Provide the (x, y) coordinate of the cell's center where the given text is located.  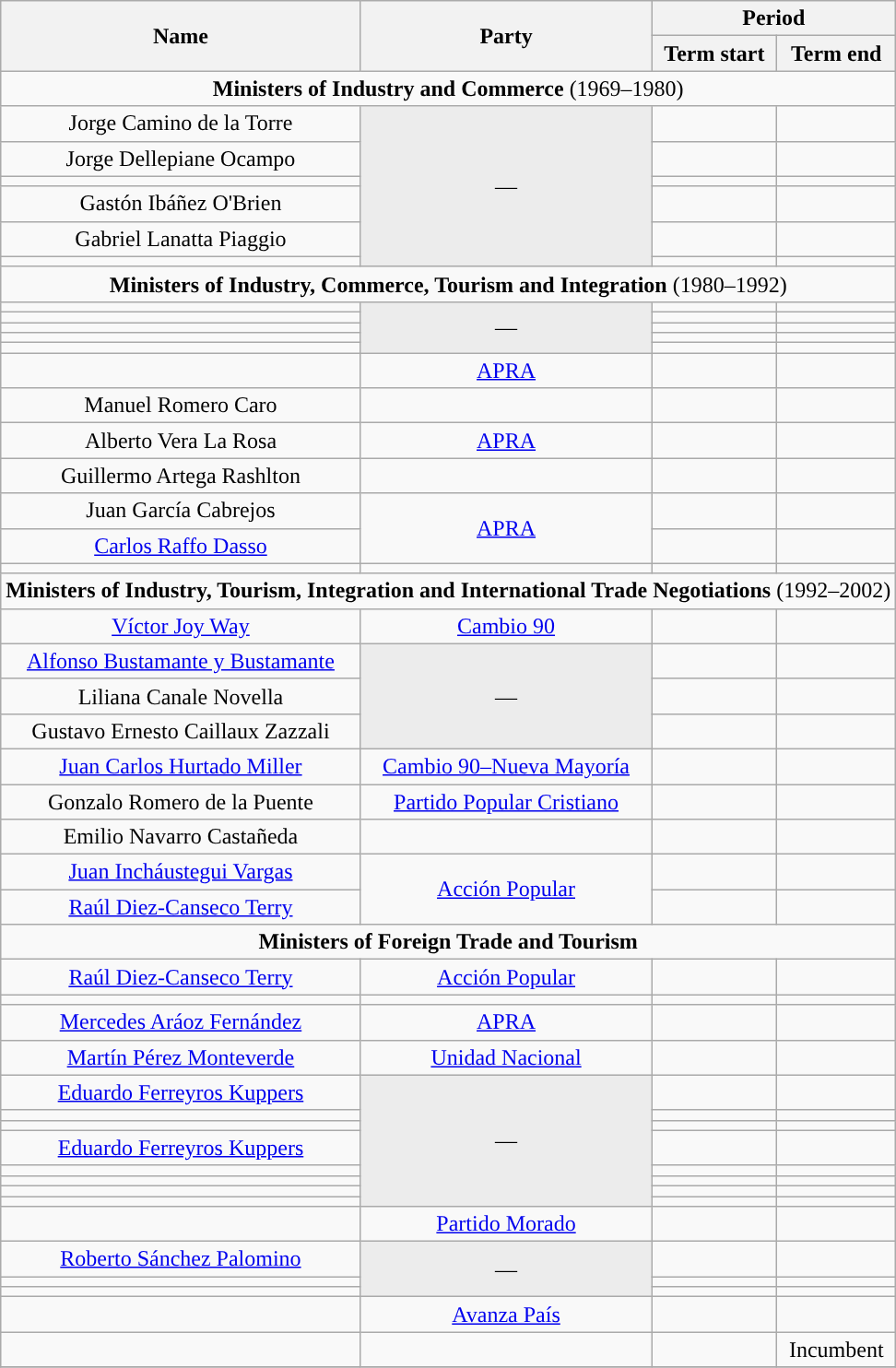
Cambio 90–Nueva Mayoría (506, 766)
Gonzalo Romero de la Puente (181, 801)
Martín Pérez Monteverde (181, 1057)
Ministers of Industry, Commerce, Tourism and Integration (1980–1992) (448, 284)
Alfonso Bustamante y Bustamante (181, 661)
Ministers of Industry and Commerce (1969–1980) (448, 88)
Víctor Joy Way (181, 626)
Guillermo Artega Rashlton (181, 476)
Incumbent (837, 1350)
Name (181, 36)
Party (506, 36)
Mercedes Aráoz Fernández (181, 1022)
Liliana Canale Novella (181, 696)
Ministers of Foreign Trade and Tourism (448, 942)
Jorge Camino de la Torre (181, 124)
Juan García Cabrejos (181, 511)
Avanza País (506, 1315)
Period (774, 18)
Juan Carlos Hurtado Miller (181, 766)
Manuel Romero Caro (181, 406)
Ministers of Industry, Tourism, Integration and International Trade Negotiations (1992–2002) (448, 591)
Partido Morado (506, 1224)
Gastón Ibáñez O'Brien (181, 204)
Juan Incháustegui Vargas (181, 872)
Gabriel Lanatta Piaggio (181, 239)
Carlos Raffo Dasso (181, 546)
Roberto Sánchez Palomino (181, 1259)
Term start (714, 53)
Partido Popular Cristiano (506, 801)
Cambio 90 (506, 626)
Alberto Vera La Rosa (181, 441)
Term end (837, 53)
Unidad Nacional (506, 1057)
Gustavo Ernesto Caillaux Zazzali (181, 731)
Jorge Dellepiane Ocampo (181, 159)
Emilio Navarro Castañeda (181, 837)
